Locate the cell with the specified text and output its (X, Y) center coordinate. 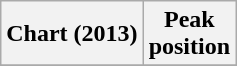
Peakposition (189, 34)
Chart (2013) (72, 34)
